Provide the (x, y) coordinate of the cell's center where the given text is located.  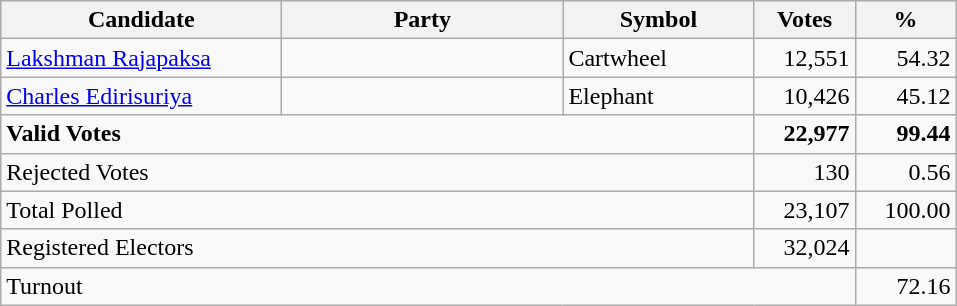
0.56 (906, 172)
Lakshman Rajapaksa (142, 58)
99.44 (906, 134)
Registered Electors (378, 248)
Candidate (142, 20)
45.12 (906, 96)
22,977 (804, 134)
% (906, 20)
130 (804, 172)
Total Polled (378, 210)
Elephant (658, 96)
Symbol (658, 20)
Votes (804, 20)
100.00 (906, 210)
23,107 (804, 210)
72.16 (906, 286)
Party (422, 20)
32,024 (804, 248)
Rejected Votes (378, 172)
Cartwheel (658, 58)
12,551 (804, 58)
54.32 (906, 58)
Valid Votes (378, 134)
Turnout (428, 286)
Charles Edirisuriya (142, 96)
10,426 (804, 96)
